Determine the (X, Y) coordinate at the center of the cell enclosing the given text.  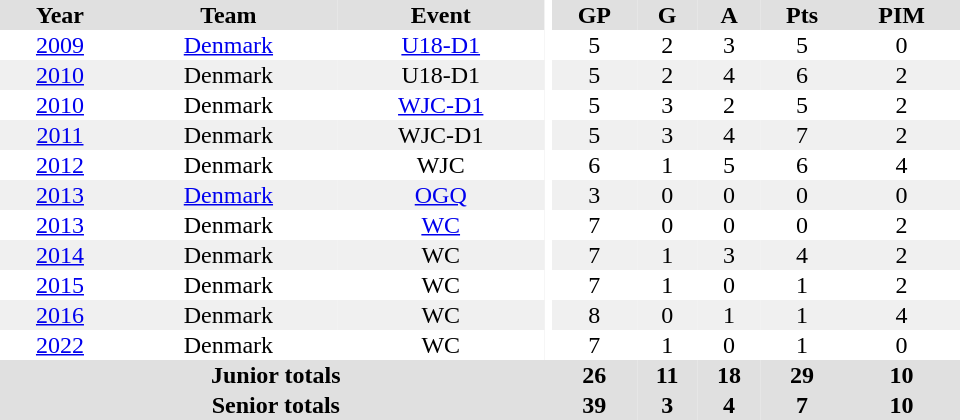
18 (728, 375)
2015 (60, 285)
Team (228, 15)
2016 (60, 315)
Junior totals (276, 375)
PIM (902, 15)
2014 (60, 255)
Event (441, 15)
26 (594, 375)
WJC (441, 165)
GP (594, 15)
2009 (60, 45)
OGQ (441, 195)
Year (60, 15)
Pts (802, 15)
Senior totals (276, 405)
29 (802, 375)
A (728, 15)
11 (667, 375)
2012 (60, 165)
2011 (60, 135)
39 (594, 405)
2022 (60, 345)
G (667, 15)
8 (594, 315)
